From the cell containing the given text, extract its center point as [X, Y] coordinate. 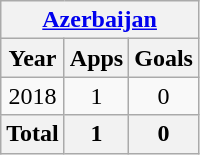
Goals [164, 58]
Total [33, 134]
Year [33, 58]
Apps [96, 58]
Azerbaijan [100, 20]
2018 [33, 96]
